For the text-containing cell, return its midpoint in [x, y] coordinate format. 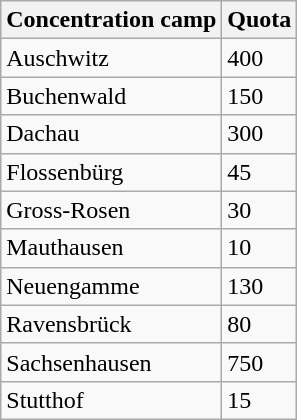
Dachau [112, 134]
Gross-Rosen [112, 210]
80 [260, 324]
10 [260, 248]
Sachsenhausen [112, 362]
45 [260, 172]
150 [260, 96]
750 [260, 362]
130 [260, 286]
Neuengamme [112, 286]
Mauthausen [112, 248]
Buchenwald [112, 96]
Stutthof [112, 400]
Flossenbürg [112, 172]
Auschwitz [112, 58]
Concentration camp [112, 20]
Quota [260, 20]
Ravensbrück [112, 324]
15 [260, 400]
400 [260, 58]
30 [260, 210]
300 [260, 134]
